Identify which cell holds the provided text, then report its (X, Y) central coordinate. 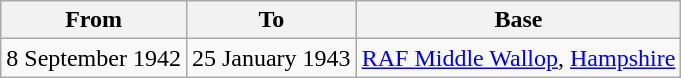
From (94, 20)
8 September 1942 (94, 58)
To (271, 20)
25 January 1943 (271, 58)
RAF Middle Wallop, Hampshire (518, 58)
Base (518, 20)
